From the cell containing the given text, extract its center point as (x, y) coordinate. 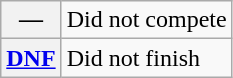
Did not finish (146, 58)
— (31, 20)
DNF (31, 58)
Did not compete (146, 20)
